Return (x, y) of the center of cell containing provided text 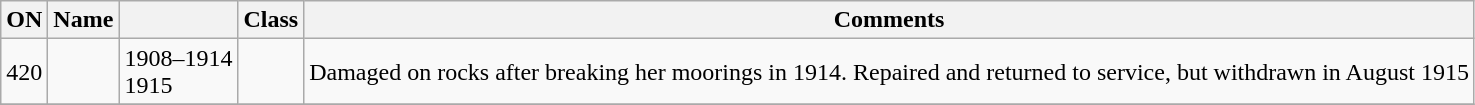
ON (24, 20)
Damaged on rocks after breaking her moorings in 1914. Repaired and returned to service, but withdrawn in August 1915 (890, 72)
Comments (890, 20)
420 (24, 72)
1908–19141915 (178, 72)
Name (84, 20)
Class (271, 20)
